Identify which cell holds the provided text, then report its (x, y) central coordinate. 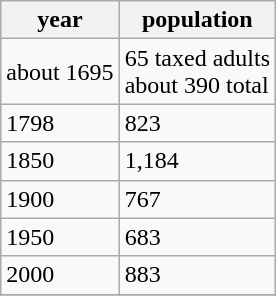
1,184 (197, 161)
1950 (60, 237)
1850 (60, 161)
683 (197, 237)
1900 (60, 199)
2000 (60, 275)
65 taxed adultsabout 390 total (197, 72)
883 (197, 275)
population (197, 20)
year (60, 20)
1798 (60, 123)
about 1695 (60, 72)
767 (197, 199)
823 (197, 123)
